From the cell containing the given text, extract its center point as [X, Y] coordinate. 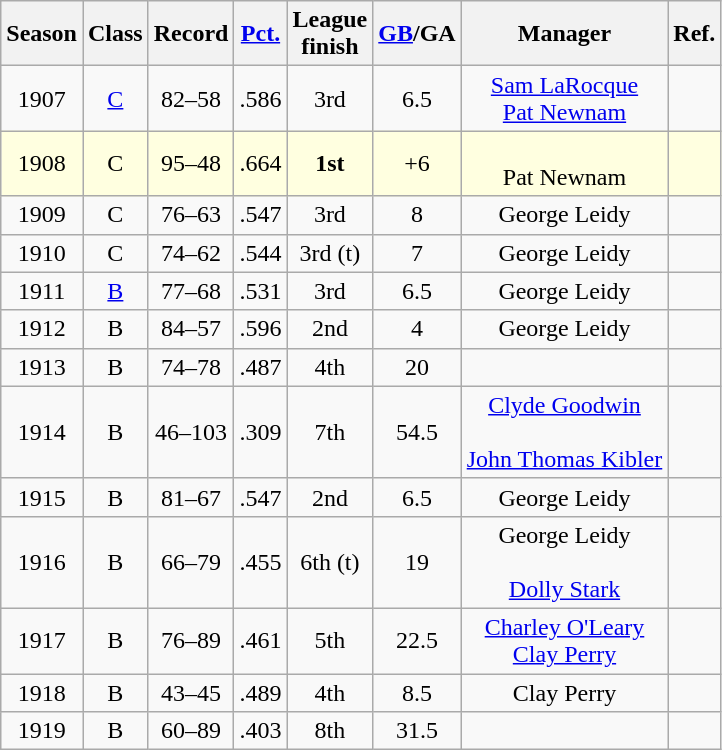
.544 [260, 253]
.487 [260, 367]
46–103 [191, 432]
.403 [260, 731]
6th (t) [330, 562]
Pat Newnam [564, 164]
76–63 [191, 215]
74–78 [191, 367]
Manager [564, 34]
1st [330, 164]
4 [417, 329]
84–57 [191, 329]
1919 [42, 731]
20 [417, 367]
Record [191, 34]
George LeidyDolly Stark [564, 562]
1907 [42, 98]
77–68 [191, 291]
7th [330, 432]
1917 [42, 640]
.586 [260, 98]
Clay Perry [564, 693]
66–79 [191, 562]
.489 [260, 693]
.531 [260, 291]
22.5 [417, 640]
Season [42, 34]
8th [330, 731]
Ref. [694, 34]
Pct. [260, 34]
60–89 [191, 731]
.596 [260, 329]
Charley O'LearyClay Perry [564, 640]
1915 [42, 497]
+6 [417, 164]
76–89 [191, 640]
.309 [260, 432]
7 [417, 253]
82–58 [191, 98]
Clyde GoodwinJohn Thomas Kibler [564, 432]
8 [417, 215]
.455 [260, 562]
Class [115, 34]
95–48 [191, 164]
81–67 [191, 497]
5th [330, 640]
8.5 [417, 693]
19 [417, 562]
1910 [42, 253]
1916 [42, 562]
31.5 [417, 731]
GB/GA [417, 34]
43–45 [191, 693]
1908 [42, 164]
1911 [42, 291]
.664 [260, 164]
Sam LaRocquePat Newnam [564, 98]
1912 [42, 329]
1914 [42, 432]
54.5 [417, 432]
1909 [42, 215]
1918 [42, 693]
74–62 [191, 253]
1913 [42, 367]
Leaguefinish [330, 34]
3rd (t) [330, 253]
.461 [260, 640]
